Locate the cell with the specified text and output its [X, Y] center coordinate. 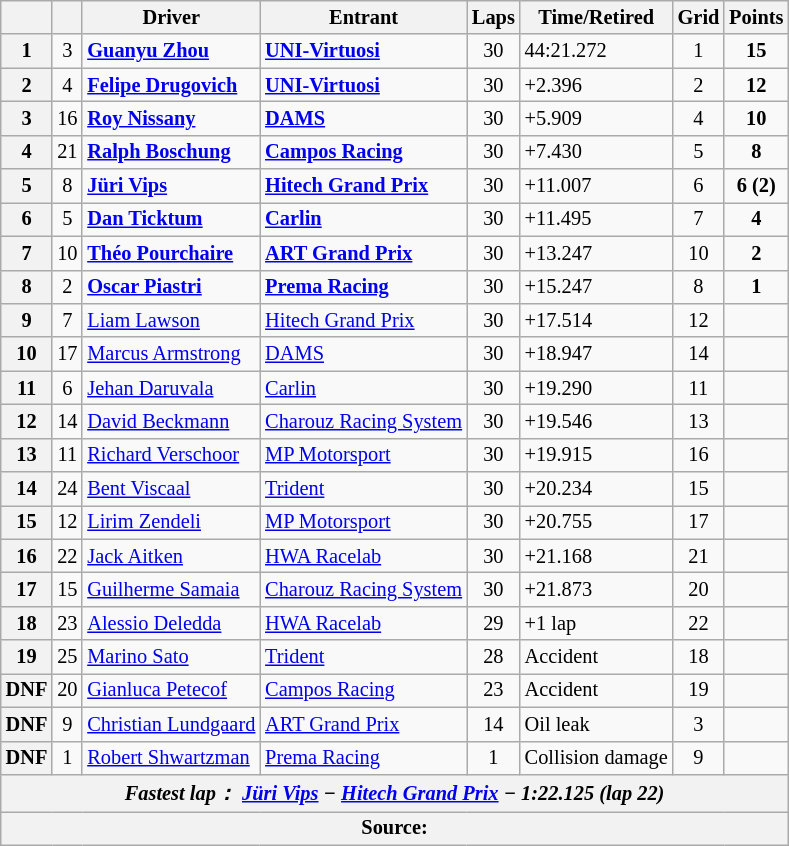
Time/Retired [596, 17]
Richard Verschoor [171, 455]
+7.430 [596, 152]
Source: [395, 828]
Marcus Armstrong [171, 354]
Entrant [364, 17]
+20.234 [596, 489]
David Beckmann [171, 421]
Felipe Drugovich [171, 85]
Guilherme Samaia [171, 589]
+19.915 [596, 455]
+11.495 [596, 219]
Grid [699, 17]
Driver [171, 17]
28 [494, 657]
Jüri Vips [171, 186]
Lirim Zendeli [171, 522]
Gianluca Petecof [171, 690]
Guanyu Zhou [171, 51]
+11.007 [596, 186]
Fastest lap： Jüri Vips − Hitech Grand Prix − 1:22.125 (lap 22) [395, 792]
Bent Viscaal [171, 489]
Laps [494, 17]
Jehan Daruvala [171, 388]
29 [494, 623]
Roy Nissany [171, 118]
+13.247 [596, 253]
44:21.272 [596, 51]
6 (2) [756, 186]
Collision damage [596, 758]
Marino Sato [171, 657]
+18.947 [596, 354]
+5.909 [596, 118]
Oscar Piastri [171, 287]
+19.546 [596, 421]
25 [67, 657]
+15.247 [596, 287]
+17.514 [596, 320]
Ralph Boschung [171, 152]
+21.873 [596, 589]
24 [67, 489]
Christian Lundgaard [171, 724]
Robert Shwartzman [171, 758]
+21.168 [596, 556]
Oil leak [596, 724]
Alessio Deledda [171, 623]
Théo Pourchaire [171, 253]
Liam Lawson [171, 320]
Dan Ticktum [171, 219]
+20.755 [596, 522]
+19.290 [596, 388]
Jack Aitken [171, 556]
+1 lap [596, 623]
Points [756, 17]
+2.396 [596, 85]
